Detect which cell encompasses the target text, then output its [x, y] center coordinate. 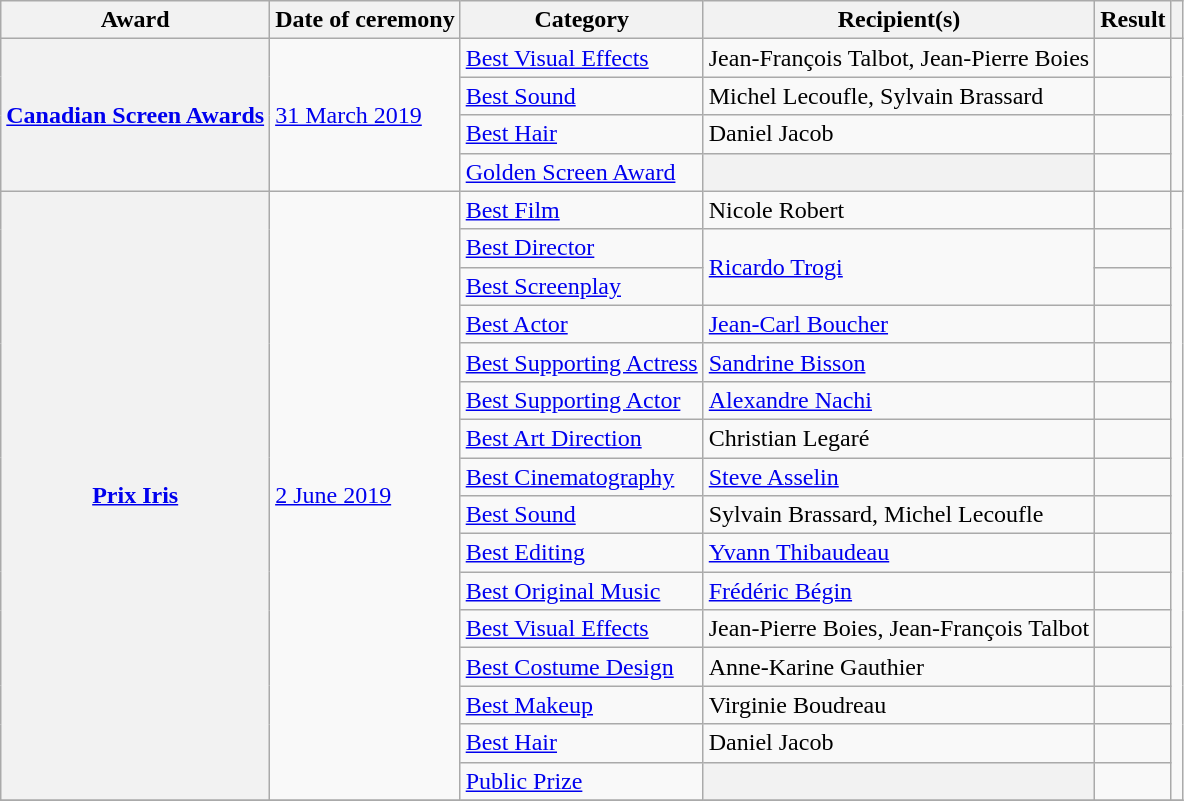
Recipient(s) [899, 20]
Best Costume Design [582, 667]
Jean-Carl Boucher [899, 324]
Best Art Direction [582, 438]
Anne-Karine Gauthier [899, 667]
Result [1133, 20]
Best Director [582, 248]
Frédéric Bégin [899, 591]
Date of ceremony [366, 20]
Steve Asselin [899, 477]
Alexandre Nachi [899, 400]
Best Supporting Actor [582, 400]
Best Original Music [582, 591]
Ricardo Trogi [899, 267]
Michel Lecoufle, Sylvain Brassard [899, 96]
Best Editing [582, 553]
Best Cinematography [582, 477]
Virginie Boudreau [899, 705]
Best Supporting Actress [582, 362]
Best Makeup [582, 705]
Yvann Thibaudeau [899, 553]
Christian Legaré [899, 438]
Sandrine Bisson [899, 362]
31 March 2019 [366, 115]
Jean-François Talbot, Jean-Pierre Boies [899, 58]
Public Prize [582, 781]
Canadian Screen Awards [136, 115]
Best Actor [582, 324]
Category [582, 20]
Best Film [582, 210]
Best Screenplay [582, 286]
Prix Iris [136, 496]
Award [136, 20]
2 June 2019 [366, 496]
Golden Screen Award [582, 172]
Nicole Robert [899, 210]
Sylvain Brassard, Michel Lecoufle [899, 515]
Jean-Pierre Boies, Jean-François Talbot [899, 629]
